For the text-containing cell, return its midpoint in (X, Y) coordinate format. 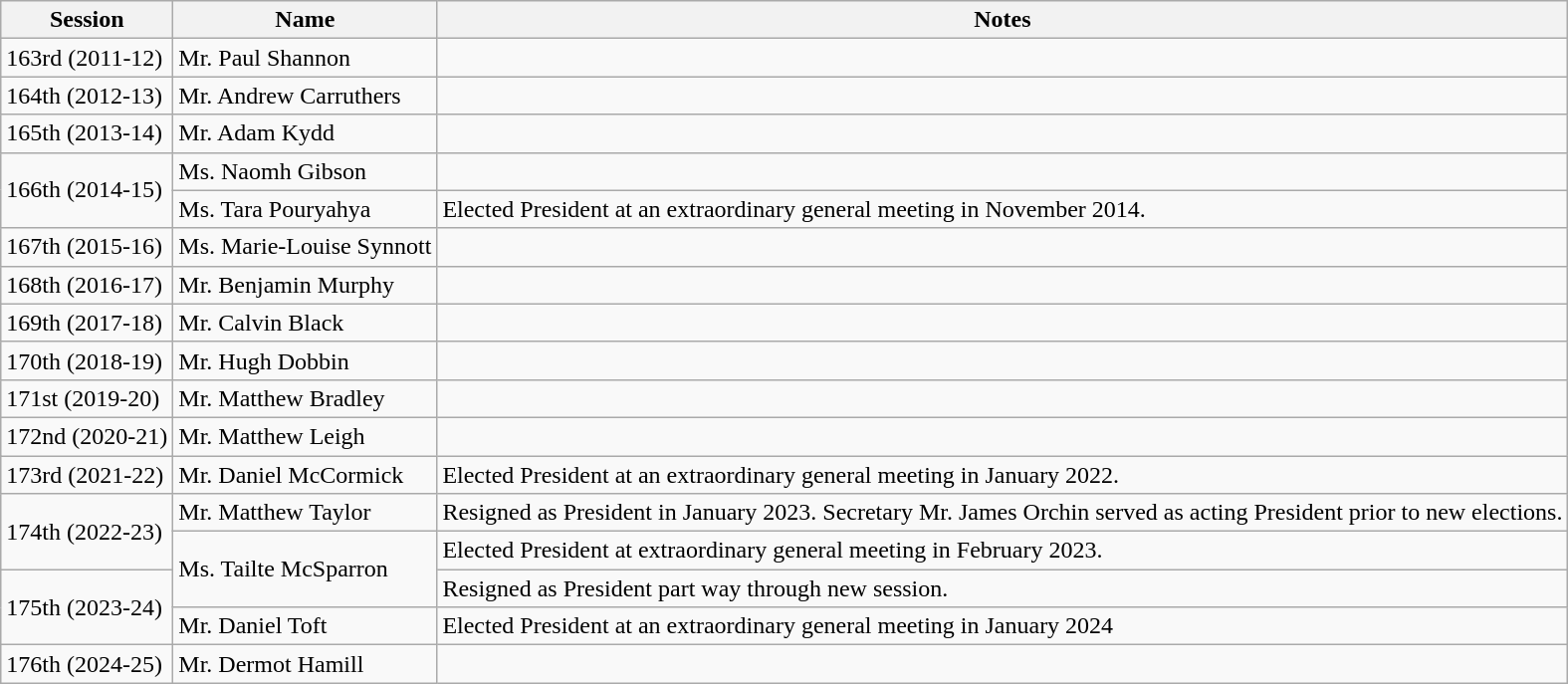
Elected President at an extraordinary general meeting in November 2014. (1003, 209)
Mr. Benjamin Murphy (305, 285)
Mr. Adam Kydd (305, 133)
Resigned as President in January 2023. Secretary Mr. James Orchin served as acting President prior to new elections. (1003, 513)
175th (2023-24) (88, 607)
168th (2016-17) (88, 285)
174th (2022-23) (88, 532)
172nd (2020-21) (88, 436)
Mr. Andrew Carruthers (305, 96)
Mr. Hugh Dobbin (305, 360)
Mr. Dermot Hamill (305, 664)
169th (2017-18) (88, 323)
Elected President at an extraordinary general meeting in January 2022. (1003, 475)
Ms. Marie-Louise Synnott (305, 247)
166th (2014-15) (88, 190)
Name (305, 20)
163rd (2011-12) (88, 58)
Mr. Paul Shannon (305, 58)
173rd (2021-22) (88, 475)
170th (2018-19) (88, 360)
Mr. Matthew Leigh (305, 436)
Ms. Naomh Gibson (305, 171)
Mr. Matthew Taylor (305, 513)
Mr. Daniel Toft (305, 626)
Resigned as President part way through new session. (1003, 588)
Notes (1003, 20)
Mr. Matthew Bradley (305, 398)
Elected President at extraordinary general meeting in February 2023. (1003, 551)
165th (2013-14) (88, 133)
Mr. Calvin Black (305, 323)
171st (2019-20) (88, 398)
167th (2015-16) (88, 247)
176th (2024-25) (88, 664)
Elected President at an extraordinary general meeting in January 2024 (1003, 626)
Mr. Daniel McCormick (305, 475)
Ms. Tara Pouryahya (305, 209)
Ms. Tailte McSparron (305, 570)
164th (2012-13) (88, 96)
Session (88, 20)
